Detect which cell encompasses the target text, then output its [X, Y] center coordinate. 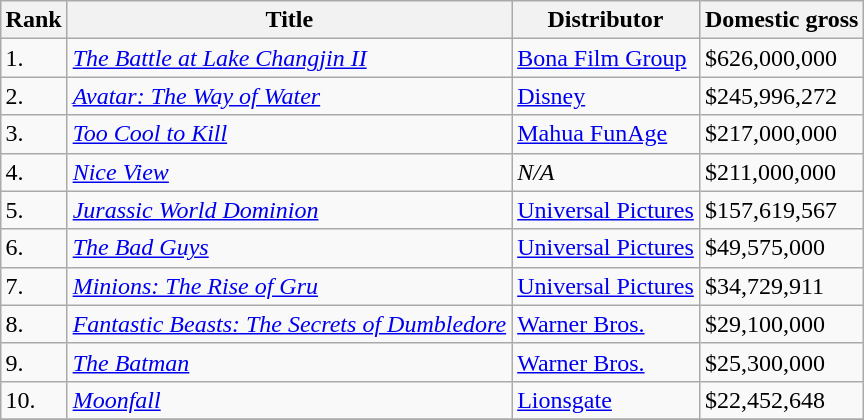
$626,000,000 [782, 58]
10. [34, 400]
Mahua FunAge [606, 134]
$29,100,000 [782, 324]
The Batman [290, 362]
Distributor [606, 20]
5. [34, 210]
Jurassic World Dominion [290, 210]
The Battle at Lake Changjin II [290, 58]
$157,619,567 [782, 210]
3. [34, 134]
$22,452,648 [782, 400]
8. [34, 324]
$34,729,911 [782, 286]
2. [34, 96]
Nice View [290, 172]
Title [290, 20]
Lionsgate [606, 400]
Bona Film Group [606, 58]
6. [34, 248]
7. [34, 286]
The Bad Guys [290, 248]
$217,000,000 [782, 134]
Avatar: The Way of Water [290, 96]
$25,300,000 [782, 362]
Domestic gross [782, 20]
9. [34, 362]
1. [34, 58]
Rank [34, 20]
$49,575,000 [782, 248]
Minions: The Rise of Gru [290, 286]
Disney [606, 96]
$211,000,000 [782, 172]
Fantastic Beasts: The Secrets of Dumbledore [290, 324]
4. [34, 172]
N/A [606, 172]
Too Cool to Kill [290, 134]
Moonfall [290, 400]
$245,996,272 [782, 96]
